For the text-containing cell, return its midpoint in (X, Y) coordinate format. 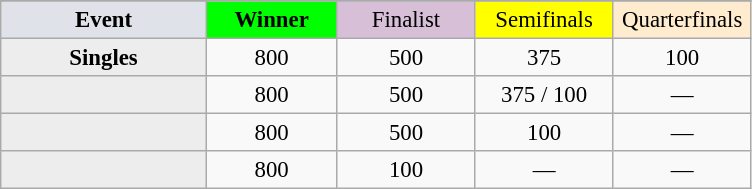
Quarterfinals (682, 20)
Semifinals (544, 20)
375 / 100 (544, 95)
Event (104, 20)
Winner (272, 20)
375 (544, 58)
Finalist (406, 20)
Singles (104, 58)
